Search for the cell housing the specified text and yield its [X, Y] center coordinate. 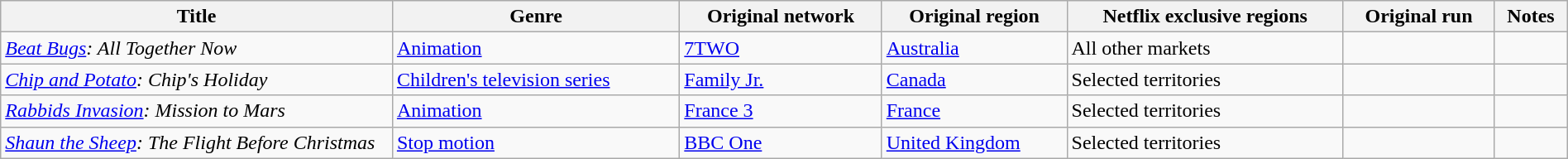
Original network [781, 17]
Beat Bugs: All Together Now [197, 48]
Netflix exclusive regions [1205, 17]
Family Jr. [781, 79]
France 3 [781, 111]
France [974, 111]
Genre [536, 17]
Original region [974, 17]
Chip and Potato: Chip's Holiday [197, 79]
Title [197, 17]
Australia [974, 48]
Original run [1418, 17]
Canada [974, 79]
United Kingdom [974, 142]
BBC One [781, 142]
Children's television series [536, 79]
Stop motion [536, 142]
All other markets [1205, 48]
7TWO [781, 48]
Rabbids Invasion: Mission to Mars [197, 111]
Shaun the Sheep: The Flight Before Christmas [197, 142]
Notes [1531, 17]
